Return [x, y] of the center of cell containing provided text 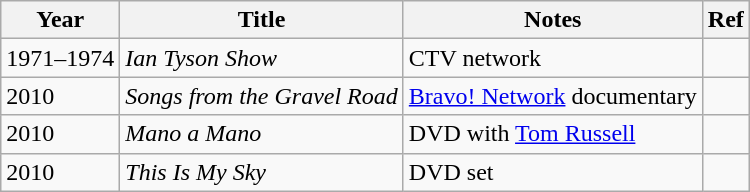
DVD set [552, 172]
Songs from the Gravel Road [262, 96]
Ian Tyson Show [262, 58]
Title [262, 20]
Mano a Mano [262, 134]
Year [60, 20]
Notes [552, 20]
1971–1974 [60, 58]
Bravo! Network documentary [552, 96]
Ref [726, 20]
CTV network [552, 58]
DVD with Tom Russell [552, 134]
This Is My Sky [262, 172]
